Search for the cell housing the specified text and yield its (x, y) center coordinate. 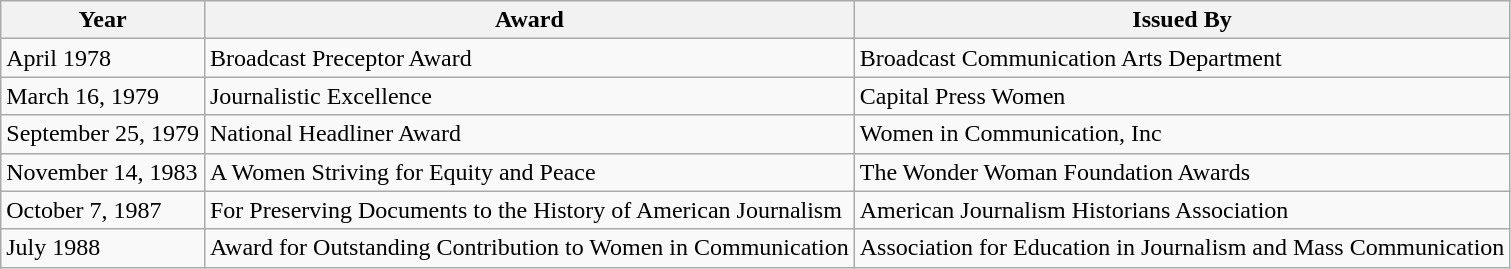
The Wonder Woman Foundation Awards (1182, 172)
A Women Striving for Equity and Peace (529, 172)
Year (103, 20)
Broadcast Preceptor Award (529, 58)
Women in Communication, Inc (1182, 134)
April 1978 (103, 58)
National Headliner Award (529, 134)
Journalistic Excellence (529, 96)
Award for Outstanding Contribution to Women in Communication (529, 248)
Association for Education in Journalism and Mass Communication (1182, 248)
Capital Press Women (1182, 96)
March 16, 1979 (103, 96)
November 14, 1983 (103, 172)
American Journalism Historians Association (1182, 210)
October 7, 1987 (103, 210)
September 25, 1979 (103, 134)
Award (529, 20)
Issued By (1182, 20)
Broadcast Communication Arts Department (1182, 58)
July 1988 (103, 248)
For Preserving Documents to the History of American Journalism (529, 210)
